From the cell containing the given text, extract its center point as (x, y) coordinate. 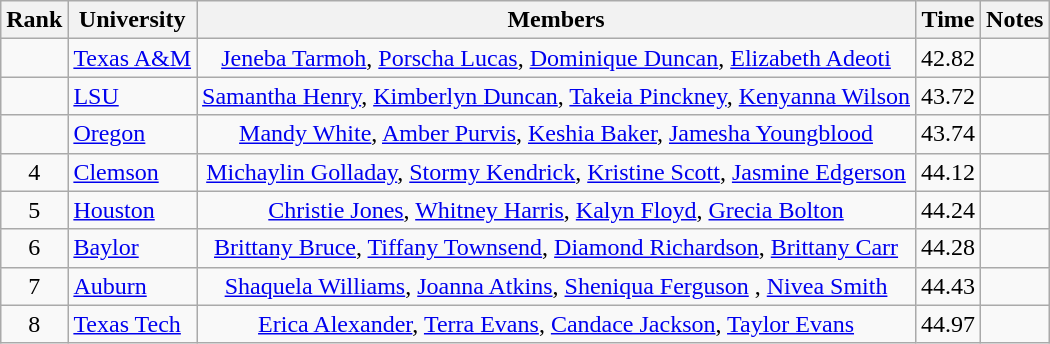
5 (34, 210)
4 (34, 172)
44.97 (948, 324)
43.74 (948, 134)
Clemson (132, 172)
Michaylin Golladay, Stormy Kendrick, Kristine Scott, Jasmine Edgerson (556, 172)
LSU (132, 96)
Members (556, 20)
44.12 (948, 172)
Brittany Bruce, Tiffany Townsend, Diamond Richardson, Brittany Carr (556, 248)
Samantha Henry, Kimberlyn Duncan, Takeia Pinckney, Kenyanna Wilson (556, 96)
7 (34, 286)
6 (34, 248)
Oregon (132, 134)
Texas Tech (132, 324)
Jeneba Tarmoh, Porscha Lucas, Dominique Duncan, Elizabeth Adeoti (556, 58)
Texas A&M (132, 58)
University (132, 20)
43.72 (948, 96)
44.28 (948, 248)
Shaquela Williams, Joanna Atkins, Sheniqua Ferguson , Nivea Smith (556, 286)
Baylor (132, 248)
44.24 (948, 210)
Rank (34, 20)
Erica Alexander, Terra Evans, Candace Jackson, Taylor Evans (556, 324)
42.82 (948, 58)
Time (948, 20)
Auburn (132, 286)
8 (34, 324)
Christie Jones, Whitney Harris, Kalyn Floyd, Grecia Bolton (556, 210)
44.43 (948, 286)
Houston (132, 210)
Mandy White, Amber Purvis, Keshia Baker, Jamesha Youngblood (556, 134)
Notes (1015, 20)
